Detect which cell encompasses the target text, then output its [x, y] center coordinate. 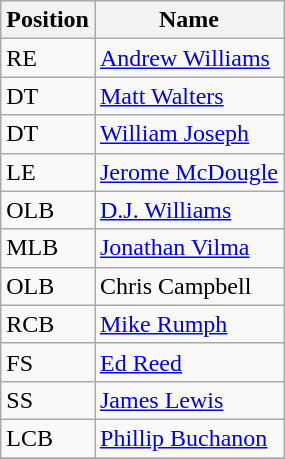
FS [48, 362]
William Joseph [188, 134]
LE [48, 172]
LCB [48, 438]
RCB [48, 324]
James Lewis [188, 400]
Matt Walters [188, 96]
Jerome McDougle [188, 172]
Ed Reed [188, 362]
Name [188, 20]
Chris Campbell [188, 286]
Position [48, 20]
D.J. Williams [188, 210]
Mike Rumph [188, 324]
SS [48, 400]
MLB [48, 248]
Andrew Williams [188, 58]
RE [48, 58]
Jonathan Vilma [188, 248]
Phillip Buchanon [188, 438]
